Pinpoint the cell where the given text exists, returning its [X, Y] midpoint coordinate. 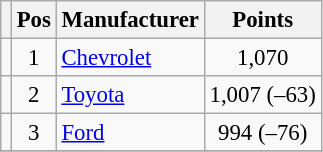
1,070 [262, 58]
Points [262, 20]
1,007 (–63) [262, 95]
Pos [34, 20]
994 (–76) [262, 133]
Chevrolet [130, 58]
2 [34, 95]
1 [34, 58]
Ford [130, 133]
Manufacturer [130, 20]
Toyota [130, 95]
3 [34, 133]
